Capture the cell that displays the provided text and extract its [X, Y] central coordinate. 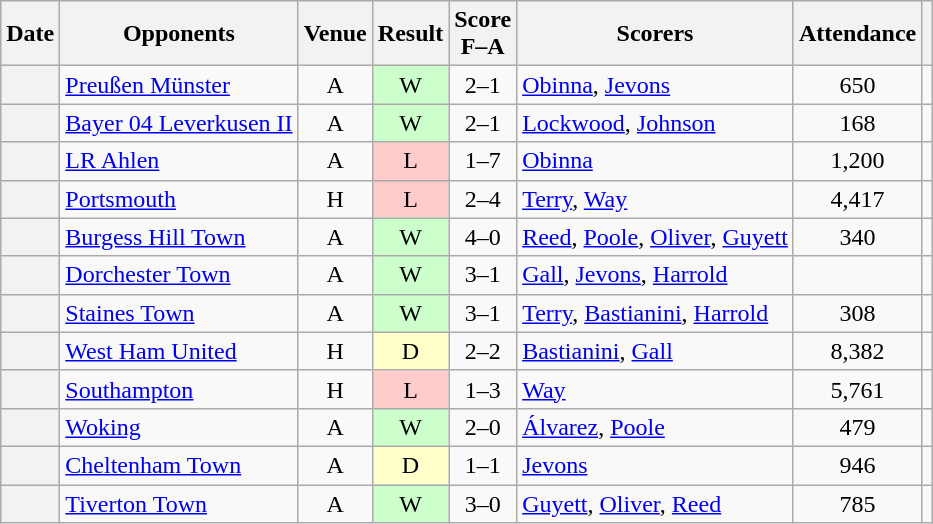
Gall, Jevons, Harrold [656, 275]
785 [857, 503]
Scorers [656, 34]
4,417 [857, 199]
479 [857, 427]
Bayer 04 Leverkusen II [179, 123]
ScoreF–A [483, 34]
Bastianini, Gall [656, 351]
Tiverton Town [179, 503]
LR Ahlen [179, 161]
Obinna [656, 161]
8,382 [857, 351]
Cheltenham Town [179, 465]
Obinna, Jevons [656, 85]
Terry, Bastianini, Harrold [656, 313]
1–7 [483, 161]
308 [857, 313]
1–1 [483, 465]
Attendance [857, 34]
Burgess Hill Town [179, 237]
1,200 [857, 161]
650 [857, 85]
Result [410, 34]
2–4 [483, 199]
1–3 [483, 389]
168 [857, 123]
Reed, Poole, Oliver, Guyett [656, 237]
Way [656, 389]
Woking [179, 427]
Portsmouth [179, 199]
5,761 [857, 389]
Southampton [179, 389]
Guyett, Oliver, Reed [656, 503]
Dorchester Town [179, 275]
3–0 [483, 503]
Venue [335, 34]
Opponents [179, 34]
Jevons [656, 465]
Lockwood, Johnson [656, 123]
West Ham United [179, 351]
Date [30, 34]
Álvarez, Poole [656, 427]
Preußen Münster [179, 85]
2–0 [483, 427]
946 [857, 465]
4–0 [483, 237]
340 [857, 237]
Terry, Way [656, 199]
Staines Town [179, 313]
2–2 [483, 351]
